For the text-containing cell, return its midpoint in [x, y] coordinate format. 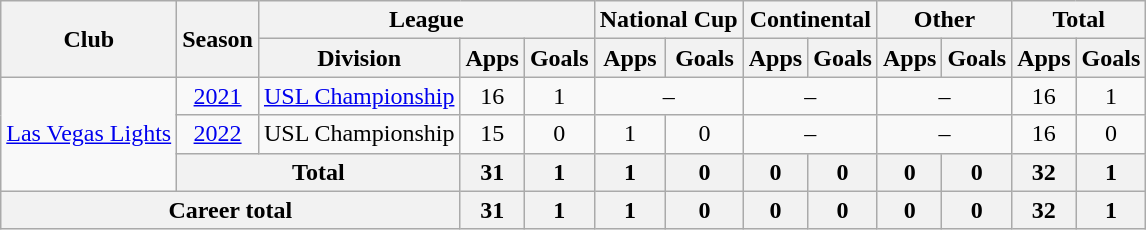
Career total [230, 210]
Season [218, 39]
Other [944, 20]
Continental [810, 20]
Division [359, 58]
2022 [218, 134]
Club [89, 39]
2021 [218, 96]
League [426, 20]
Las Vegas Lights [89, 134]
15 [492, 134]
National Cup [668, 20]
